For the text-containing cell, return its midpoint in (X, Y) coordinate format. 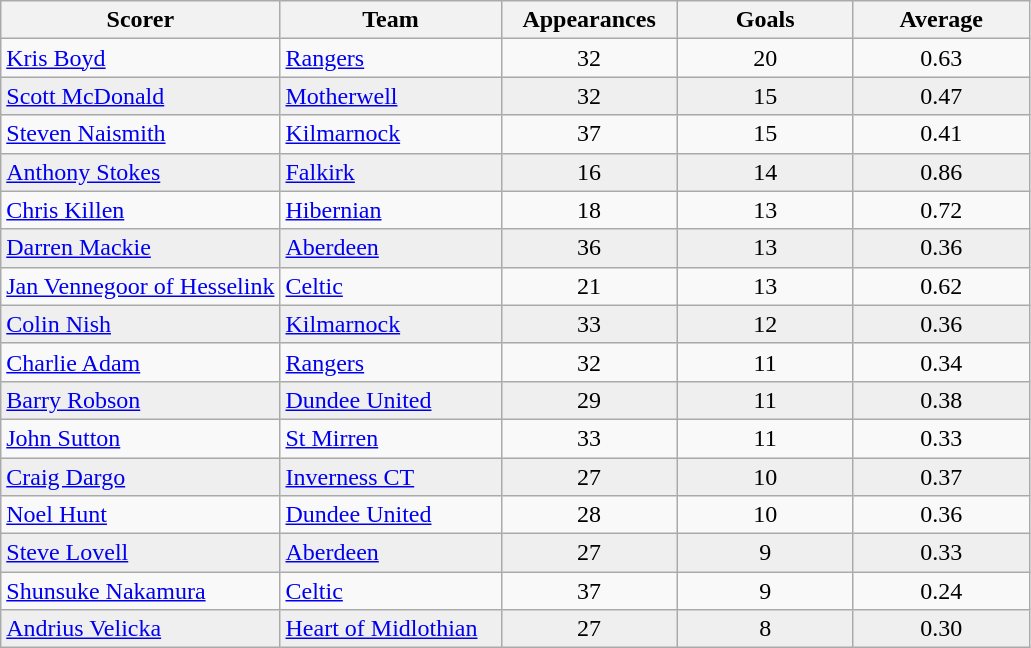
Steve Lovell (140, 553)
Shunsuke Nakamura (140, 591)
Jan Vennegoor of Hesselink (140, 286)
Craig Dargo (140, 477)
28 (589, 515)
0.34 (941, 362)
0.62 (941, 286)
Appearances (589, 20)
Average (941, 20)
Heart of Midlothian (390, 629)
St Mirren (390, 438)
Charlie Adam (140, 362)
Scorer (140, 20)
14 (765, 172)
0.24 (941, 591)
20 (765, 58)
Andrius Velicka (140, 629)
Chris Killen (140, 210)
Inverness CT (390, 477)
21 (589, 286)
Kris Boyd (140, 58)
Noel Hunt (140, 515)
36 (589, 248)
0.47 (941, 96)
Hibernian (390, 210)
Motherwell (390, 96)
0.63 (941, 58)
Team (390, 20)
16 (589, 172)
0.86 (941, 172)
0.38 (941, 400)
0.72 (941, 210)
8 (765, 629)
0.30 (941, 629)
Steven Naismith (140, 134)
Colin Nish (140, 324)
0.41 (941, 134)
Goals (765, 20)
Barry Robson (140, 400)
John Sutton (140, 438)
18 (589, 210)
Scott McDonald (140, 96)
0.37 (941, 477)
29 (589, 400)
Falkirk (390, 172)
12 (765, 324)
Anthony Stokes (140, 172)
Darren Mackie (140, 248)
